Output the [x, y] coordinate of the center of the cell containing the given text.  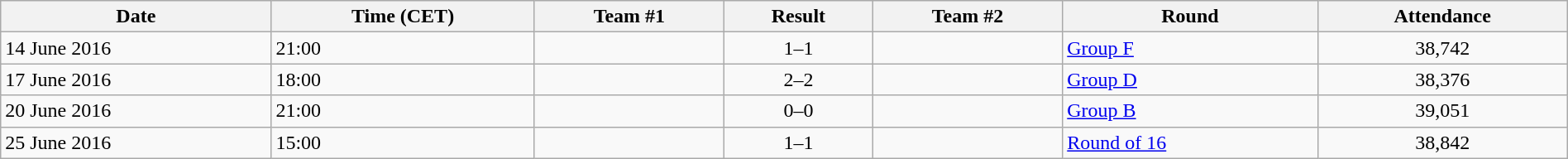
Time (CET) [403, 17]
Team #2 [968, 17]
38,742 [1442, 48]
Group B [1190, 111]
Result [799, 17]
Group D [1190, 79]
39,051 [1442, 111]
2–2 [799, 79]
15:00 [403, 142]
38,842 [1442, 142]
Round of 16 [1190, 142]
20 June 2016 [136, 111]
Team #1 [629, 17]
17 June 2016 [136, 79]
Group F [1190, 48]
18:00 [403, 79]
Date [136, 17]
Round [1190, 17]
14 June 2016 [136, 48]
Attendance [1442, 17]
38,376 [1442, 79]
0–0 [799, 111]
25 June 2016 [136, 142]
